Return (x, y) of the center of cell containing provided text 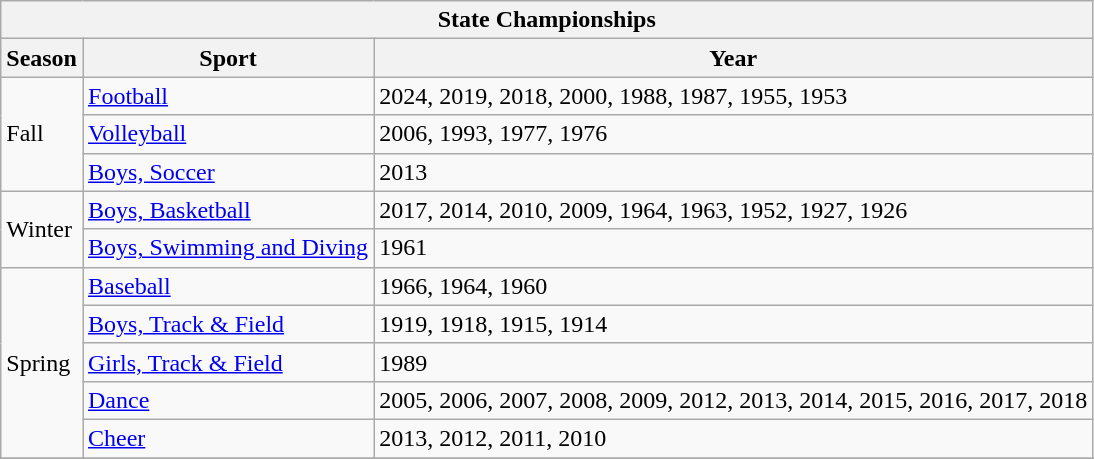
Boys, Swimming and Diving (228, 248)
2017, 2014, 2010, 2009, 1964, 1963, 1952, 1927, 1926 (734, 210)
1989 (734, 362)
Dance (228, 400)
Season (42, 58)
Boys, Soccer (228, 172)
2013, 2012, 2011, 2010 (734, 438)
Girls, Track & Field (228, 362)
Spring (42, 362)
Year (734, 58)
Fall (42, 134)
2024, 2019, 2018, 2000, 1988, 1987, 1955, 1953 (734, 96)
Boys, Basketball (228, 210)
Boys, Track & Field (228, 324)
1966, 1964, 1960 (734, 286)
Football (228, 96)
2013 (734, 172)
State Championships (547, 20)
1961 (734, 248)
Baseball (228, 286)
Sport (228, 58)
1919, 1918, 1915, 1914 (734, 324)
Volleyball (228, 134)
2005, 2006, 2007, 2008, 2009, 2012, 2013, 2014, 2015, 2016, 2017, 2018 (734, 400)
Winter (42, 229)
2006, 1993, 1977, 1976 (734, 134)
Cheer (228, 438)
